Identify which cell holds the provided text, then report its (X, Y) central coordinate. 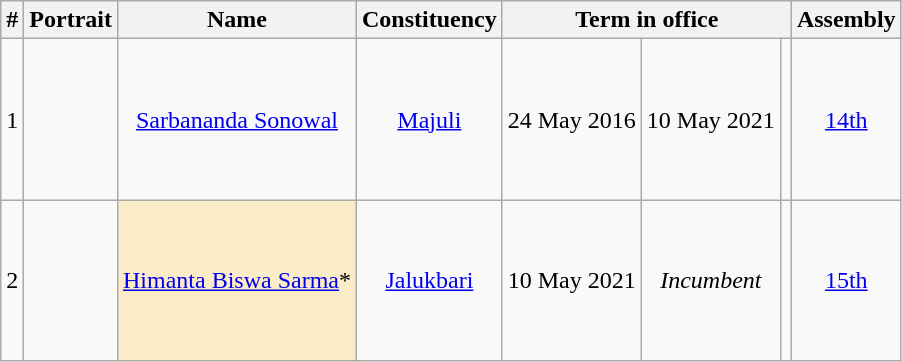
Assembly (846, 20)
1 (12, 120)
Jalukbari (430, 280)
2 (12, 280)
15th (846, 280)
24 May 2016 (572, 120)
Himanta Biswa Sarma* (236, 280)
Sarbananda Sonowal (236, 120)
Majuli (430, 120)
Term in office (646, 20)
14th (846, 120)
Name (236, 20)
Portrait (71, 20)
Constituency (430, 20)
Incumbent (710, 280)
# (12, 20)
